Extract the (x, y) coordinate from the center of the cell holding the provided text.  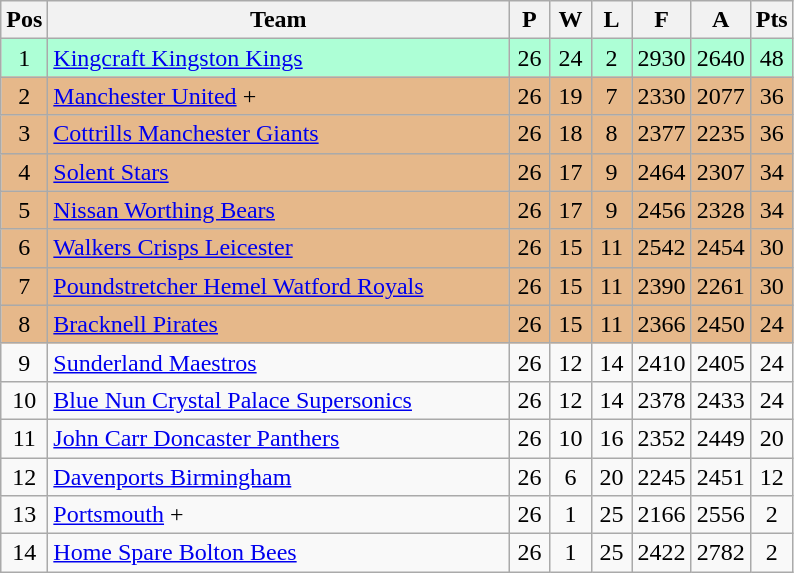
2245 (662, 477)
Bracknell Pirates (278, 324)
L (612, 20)
2307 (720, 172)
2542 (662, 248)
Davenports Birmingham (278, 477)
Nissan Worthing Bears (278, 210)
2077 (720, 96)
2328 (720, 210)
19 (570, 96)
2449 (720, 438)
2330 (662, 96)
Manchester United + (278, 96)
2366 (662, 324)
2410 (662, 362)
Poundstretcher Hemel Watford Royals (278, 286)
2166 (662, 515)
3 (24, 134)
13 (24, 515)
Pts (772, 20)
2464 (662, 172)
John Carr Doncaster Panthers (278, 438)
Pos (24, 20)
W (570, 20)
Home Spare Bolton Bees (278, 553)
2930 (662, 58)
2450 (720, 324)
2454 (720, 248)
2556 (720, 515)
2640 (720, 58)
2352 (662, 438)
F (662, 20)
2422 (662, 553)
Portsmouth + (278, 515)
Team (278, 20)
5 (24, 210)
2782 (720, 553)
2235 (720, 134)
Solent Stars (278, 172)
2390 (662, 286)
P (530, 20)
2451 (720, 477)
2456 (662, 210)
Cottrills Manchester Giants (278, 134)
2261 (720, 286)
Sunderland Maestros (278, 362)
2377 (662, 134)
18 (570, 134)
48 (772, 58)
4 (24, 172)
2405 (720, 362)
Blue Nun Crystal Palace Supersonics (278, 400)
2378 (662, 400)
Walkers Crisps Leicester (278, 248)
2433 (720, 400)
A (720, 20)
Kingcraft Kingston Kings (278, 58)
16 (612, 438)
